Pinpoint the cell where the given text exists, returning its [x, y] midpoint coordinate. 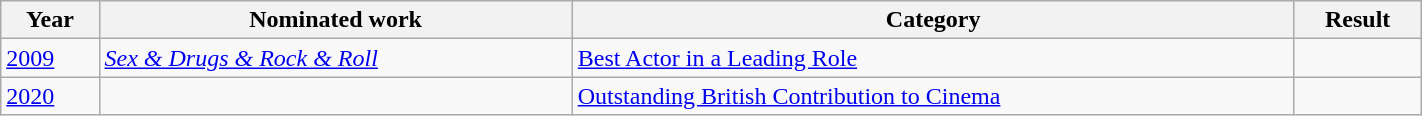
Best Actor in a Leading Role [933, 58]
Year [50, 20]
Sex & Drugs & Rock & Roll [336, 58]
2020 [50, 96]
Nominated work [336, 20]
Outstanding British Contribution to Cinema [933, 96]
Category [933, 20]
2009 [50, 58]
Result [1358, 20]
